Return the [X, Y] coordinate for the center point of the cell that contains the specified text.  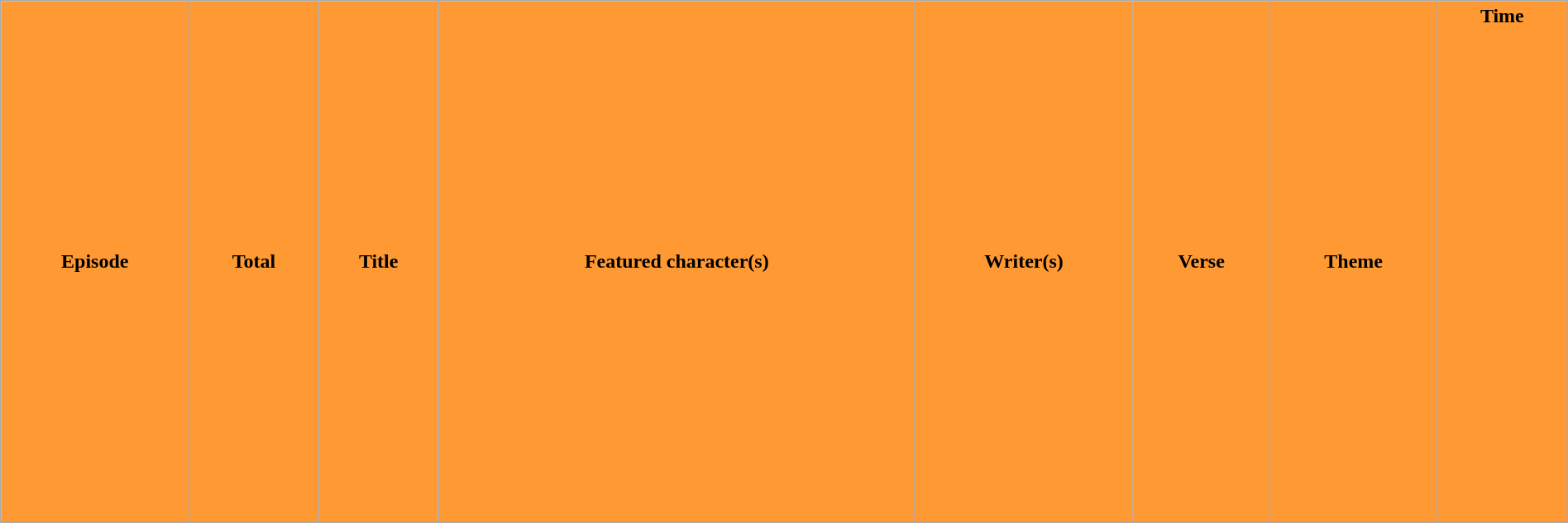
Theme [1354, 262]
Episode [95, 262]
Featured character(s) [676, 262]
Verse [1201, 262]
Writer(s) [1024, 262]
Title [379, 262]
Time [1502, 262]
Total [255, 262]
